Return [x, y] of the center of cell containing provided text 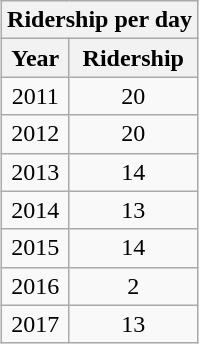
Ridership [134, 58]
2011 [36, 96]
2017 [36, 324]
2012 [36, 134]
2015 [36, 248]
2016 [36, 286]
Year [36, 58]
2014 [36, 210]
2013 [36, 172]
2 [134, 286]
Ridership per day [100, 20]
